For the text-containing cell, return its midpoint in [X, Y] coordinate format. 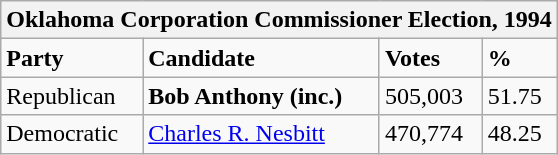
505,003 [430, 96]
Oklahoma Corporation Commissioner Election, 1994 [280, 20]
Votes [430, 58]
Bob Anthony (inc.) [262, 96]
51.75 [520, 96]
Republican [72, 96]
Candidate [262, 58]
470,774 [430, 134]
% [520, 58]
Party [72, 58]
Democratic [72, 134]
48.25 [520, 134]
Charles R. Nesbitt [262, 134]
